Extract the (X, Y) coordinate from the center of the cell holding the provided text.  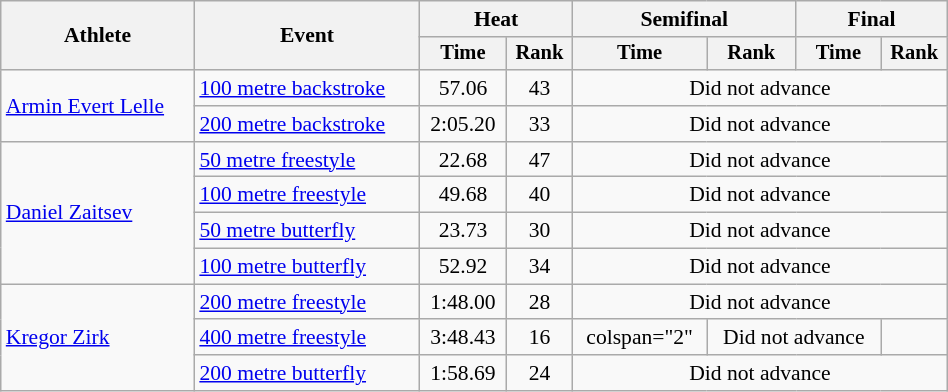
Semifinal (684, 19)
40 (539, 195)
Heat (496, 19)
Athlete (98, 36)
400 metre freestyle (306, 338)
16 (539, 338)
50 metre freestyle (306, 160)
3:48.43 (464, 338)
28 (539, 302)
Event (306, 36)
1:48.00 (464, 302)
Final (872, 19)
100 metre butterfly (306, 267)
200 metre butterfly (306, 373)
34 (539, 267)
33 (539, 124)
30 (539, 231)
57.06 (464, 88)
100 metre freestyle (306, 195)
2:05.20 (464, 124)
Armin Evert Lelle (98, 106)
50 metre butterfly (306, 231)
100 metre backstroke (306, 88)
43 (539, 88)
Daniel Zaitsev (98, 213)
47 (539, 160)
52.92 (464, 267)
200 metre backstroke (306, 124)
22.68 (464, 160)
23.73 (464, 231)
49.68 (464, 195)
1:58.69 (464, 373)
Kregor Zirk (98, 338)
colspan="2" (640, 338)
200 metre freestyle (306, 302)
24 (539, 373)
